Identify which cell holds the provided text, then report its (x, y) central coordinate. 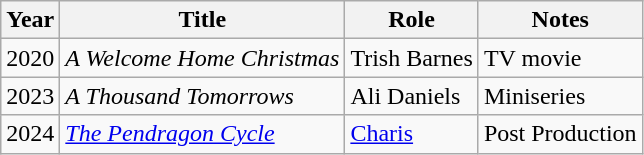
2024 (30, 134)
Year (30, 20)
The Pendragon Cycle (202, 134)
A Welcome Home Christmas (202, 58)
A Thousand Tomorrows (202, 96)
Trish Barnes (412, 58)
Role (412, 20)
Post Production (560, 134)
2023 (30, 96)
Title (202, 20)
2020 (30, 58)
TV movie (560, 58)
Notes (560, 20)
Charis (412, 134)
Ali Daniels (412, 96)
Miniseries (560, 96)
